Output the [X, Y] coordinate of the center of the cell containing the given text.  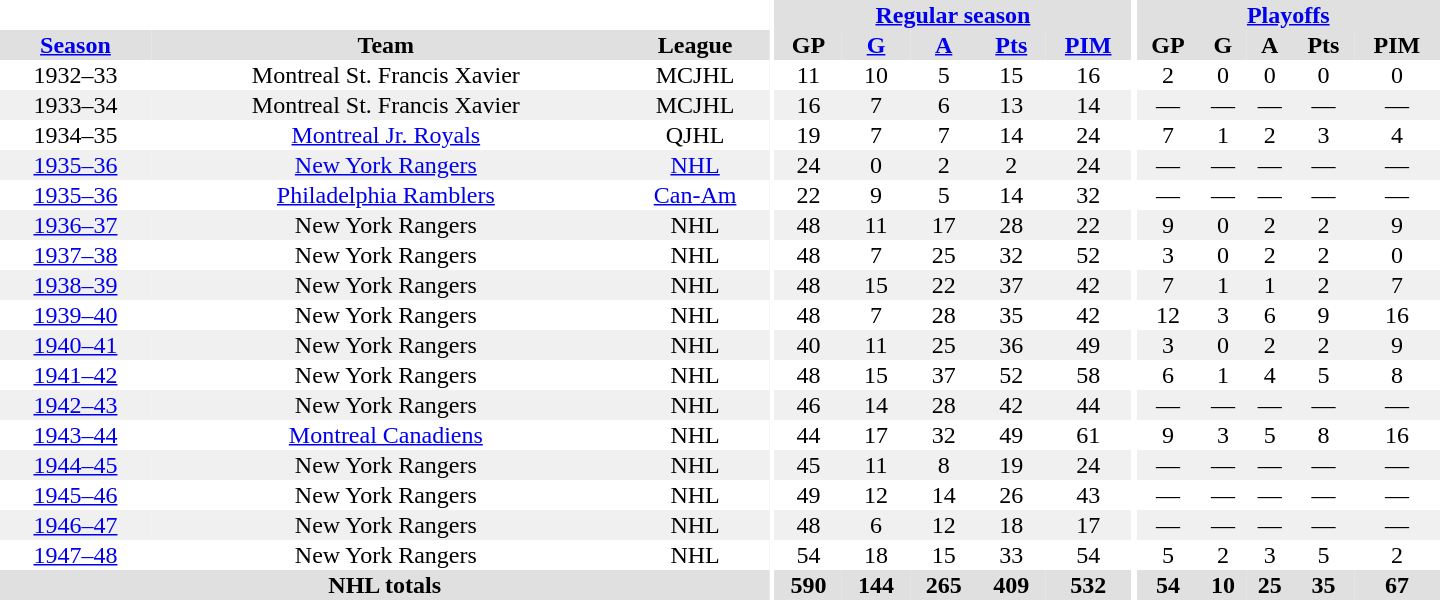
1937–38 [76, 255]
1942–43 [76, 405]
1936–37 [76, 225]
1939–40 [76, 315]
1944–45 [76, 465]
265 [944, 585]
409 [1011, 585]
Regular season [954, 15]
144 [876, 585]
1938–39 [76, 285]
26 [1011, 495]
13 [1011, 105]
1945–46 [76, 495]
Can-Am [696, 195]
61 [1088, 435]
1941–42 [76, 375]
Playoffs [1288, 15]
Season [76, 45]
1934–35 [76, 135]
Team [386, 45]
1943–44 [76, 435]
Philadelphia Ramblers [386, 195]
58 [1088, 375]
33 [1011, 555]
532 [1088, 585]
1932–33 [76, 75]
NHL totals [384, 585]
Montreal Canadiens [386, 435]
590 [809, 585]
League [696, 45]
QJHL [696, 135]
36 [1011, 345]
Montreal Jr. Royals [386, 135]
1933–34 [76, 105]
43 [1088, 495]
67 [1397, 585]
1940–41 [76, 345]
46 [809, 405]
45 [809, 465]
40 [809, 345]
1947–48 [76, 555]
1946–47 [76, 525]
